Detect which cell encompasses the target text, then output its (x, y) center coordinate. 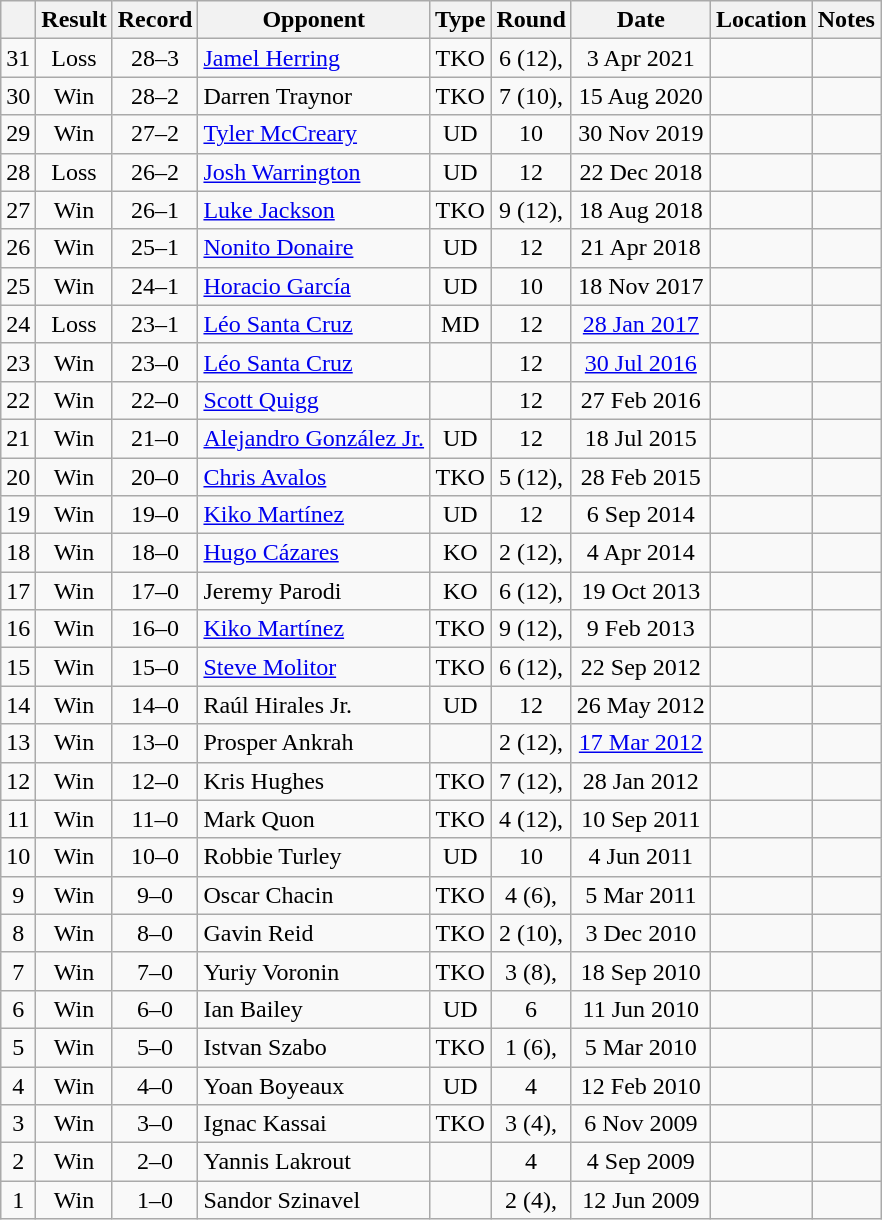
Chris Avalos (314, 477)
20–0 (155, 477)
28 Feb 2015 (640, 477)
Josh Warrington (314, 172)
9 (18, 895)
19–0 (155, 515)
9 Feb 2013 (640, 629)
13–0 (155, 743)
6 Nov 2009 (640, 1124)
25 (18, 286)
Luke Jackson (314, 210)
Jeremy Parodi (314, 591)
5–0 (155, 1047)
27 Feb 2016 (640, 400)
11 Jun 2010 (640, 1009)
15–0 (155, 667)
19 (18, 515)
Yoan Boyeaux (314, 1085)
3 Apr 2021 (640, 58)
3 Dec 2010 (640, 933)
15 Aug 2020 (640, 96)
Location (761, 20)
26–1 (155, 210)
5 (12), (531, 477)
16–0 (155, 629)
8 (18, 933)
Yannis Lakrout (314, 1162)
10 Sep 2011 (640, 819)
Raúl Hirales Jr. (314, 705)
Result (74, 20)
Prosper Ankrah (314, 743)
31 (18, 58)
1 (18, 1200)
Steve Molitor (314, 667)
3–0 (155, 1124)
7–0 (155, 971)
28 (18, 172)
18 Sep 2010 (640, 971)
Type (460, 20)
22 (18, 400)
30 Nov 2019 (640, 134)
22 Dec 2018 (640, 172)
Alejandro González Jr. (314, 438)
24 (18, 324)
5 (18, 1047)
30 Jul 2016 (640, 362)
9–0 (155, 895)
7 (10), (531, 96)
3 (18, 1124)
18–0 (155, 553)
Date (640, 20)
11–0 (155, 819)
Oscar Chacin (314, 895)
24–1 (155, 286)
Hugo Cázares (314, 553)
20 (18, 477)
7 (18, 971)
Scott Quigg (314, 400)
22–0 (155, 400)
28 Jan 2012 (640, 781)
5 Mar 2010 (640, 1047)
15 (18, 667)
17 (18, 591)
18 Aug 2018 (640, 210)
4 (12), (531, 819)
8–0 (155, 933)
6–0 (155, 1009)
18 Jul 2015 (640, 438)
Ian Bailey (314, 1009)
4 Apr 2014 (640, 553)
2 (18, 1162)
12–0 (155, 781)
25–1 (155, 248)
12 Feb 2010 (640, 1085)
4 Jun 2011 (640, 857)
14–0 (155, 705)
1–0 (155, 1200)
28–3 (155, 58)
3 (4), (531, 1124)
21 Apr 2018 (640, 248)
28–2 (155, 96)
28 Jan 2017 (640, 324)
13 (18, 743)
6 Sep 2014 (640, 515)
Yuriy Voronin (314, 971)
3 (8), (531, 971)
1 (6), (531, 1047)
23–1 (155, 324)
Tyler McCreary (314, 134)
27 (18, 210)
Kris Hughes (314, 781)
18 Nov 2017 (640, 286)
17–0 (155, 591)
21–0 (155, 438)
Robbie Turley (314, 857)
Sandor Szinavel (314, 1200)
11 (18, 819)
17 Mar 2012 (640, 743)
Jamel Herring (314, 58)
26 (18, 248)
27–2 (155, 134)
Darren Traynor (314, 96)
16 (18, 629)
2 (10), (531, 933)
30 (18, 96)
19 Oct 2013 (640, 591)
23–0 (155, 362)
12 Jun 2009 (640, 1200)
Opponent (314, 20)
22 Sep 2012 (640, 667)
2 (4), (531, 1200)
10–0 (155, 857)
MD (460, 324)
Ignac Kassai (314, 1124)
23 (18, 362)
21 (18, 438)
Notes (846, 20)
Horacio García (314, 286)
5 Mar 2011 (640, 895)
7 (12), (531, 781)
2–0 (155, 1162)
4–0 (155, 1085)
4 Sep 2009 (640, 1162)
4 (6), (531, 895)
Istvan Szabo (314, 1047)
Nonito Donaire (314, 248)
26 May 2012 (640, 705)
29 (18, 134)
Record (155, 20)
Gavin Reid (314, 933)
26–2 (155, 172)
14 (18, 705)
Mark Quon (314, 819)
Round (531, 20)
18 (18, 553)
